From the cell containing the given text, extract its center point as (X, Y) coordinate. 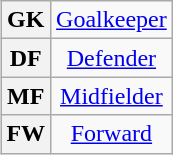
MF (26, 96)
Goalkeeper (112, 20)
Forward (112, 134)
Defender (112, 58)
DF (26, 58)
GK (26, 20)
Midfielder (112, 96)
FW (26, 134)
